Return the [X, Y] coordinate for the center point of the cell that contains the specified text.  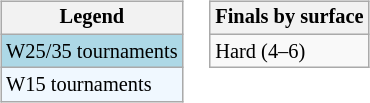
W15 tournaments [92, 85]
W25/35 tournaments [92, 51]
Legend [92, 18]
Finals by surface [289, 18]
Hard (4–6) [289, 51]
